For the text-containing cell, return its midpoint in [x, y] coordinate format. 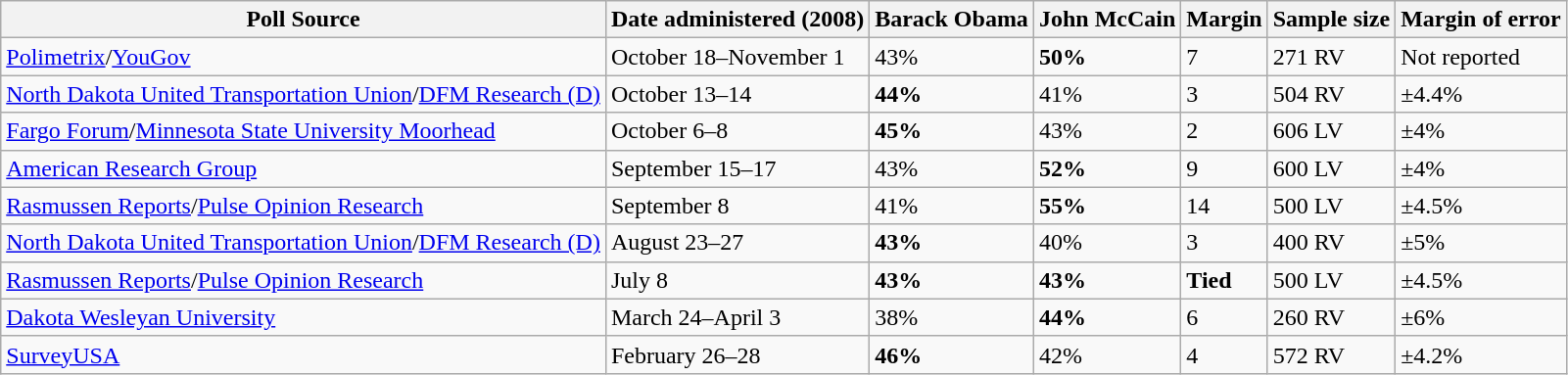
600 LV [1331, 168]
American Research Group [304, 168]
271 RV [1331, 57]
7 [1224, 57]
±5% [1481, 243]
504 RV [1331, 94]
40% [1107, 243]
September 15–17 [736, 168]
John McCain [1107, 20]
38% [952, 317]
606 LV [1331, 131]
Not reported [1481, 57]
SurveyUSA [304, 354]
Date administered (2008) [736, 20]
October 6–8 [736, 131]
September 8 [736, 206]
4 [1224, 354]
400 RV [1331, 243]
2 [1224, 131]
52% [1107, 168]
July 8 [736, 280]
Barack Obama [952, 20]
55% [1107, 206]
October 13–14 [736, 94]
Polimetrix/YouGov [304, 57]
260 RV [1331, 317]
50% [1107, 57]
February 26–28 [736, 354]
42% [1107, 354]
±4.2% [1481, 354]
6 [1224, 317]
Dakota Wesleyan University [304, 317]
Poll Source [304, 20]
±4.4% [1481, 94]
14 [1224, 206]
Tied [1224, 280]
Fargo Forum/Minnesota State University Moorhead [304, 131]
October 18–November 1 [736, 57]
572 RV [1331, 354]
9 [1224, 168]
March 24–April 3 [736, 317]
Margin [1224, 20]
46% [952, 354]
Margin of error [1481, 20]
45% [952, 131]
August 23–27 [736, 243]
Sample size [1331, 20]
±6% [1481, 317]
